From the cell containing the given text, extract its center point as [X, Y] coordinate. 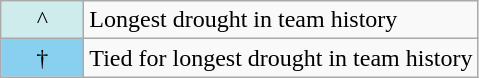
Longest drought in team history [281, 20]
† [42, 58]
Tied for longest drought in team history [281, 58]
^ [42, 20]
